Output the [x, y] coordinate of the center of the cell containing the given text.  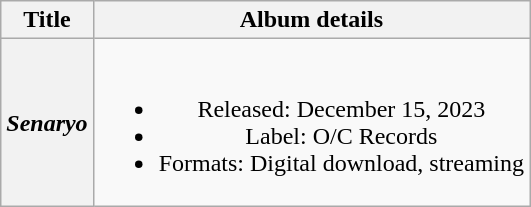
Album details [311, 20]
Senaryo [47, 122]
Title [47, 20]
Released: December 15, 2023Label: O/C RecordsFormats: Digital download, streaming [311, 122]
